Provide the (X, Y) coordinate of the cell's center where the given text is located.  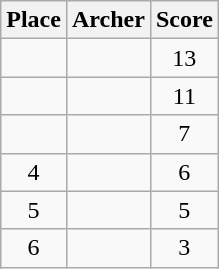
4 (34, 172)
Place (34, 20)
3 (184, 248)
Archer (108, 20)
7 (184, 134)
Score (184, 20)
11 (184, 96)
13 (184, 58)
